Locate the cell with the specified text and output its (X, Y) center coordinate. 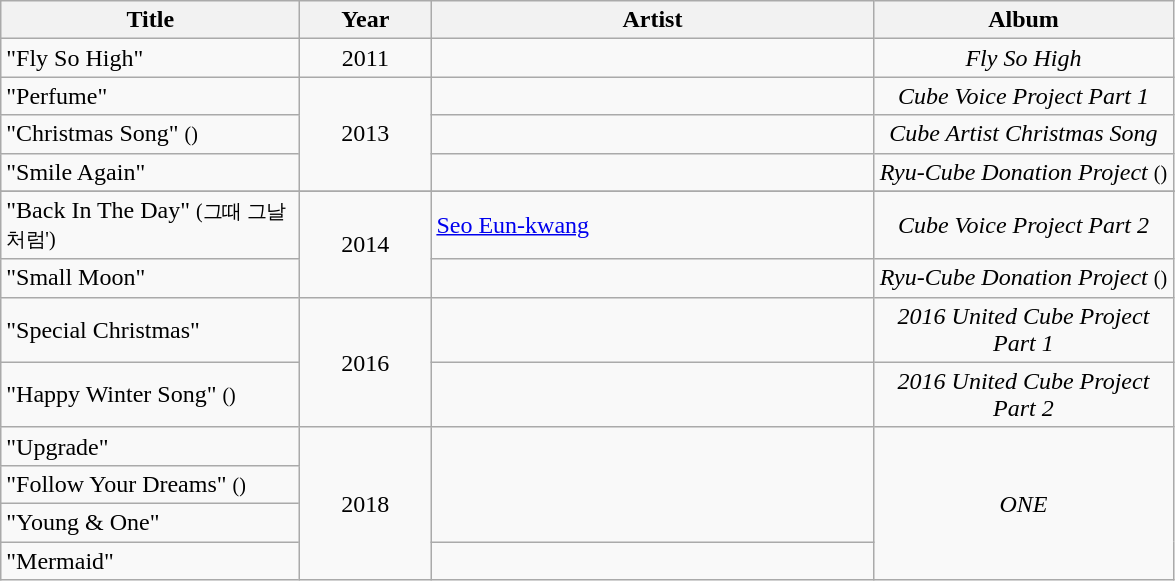
Cube Voice Project Part 2 (1024, 225)
ONE (1024, 503)
"Happy Winter Song" () (150, 394)
2014 (366, 244)
Cube Voice Project Part 1 (1024, 96)
2016 (366, 362)
"Upgrade" (150, 446)
2016 United Cube Project Part 1 (1024, 330)
"Back In The Day" (그때 그날처럼') (150, 225)
"Small Moon" (150, 278)
"Christmas Song" () (150, 134)
"Smile Again" (150, 172)
"Perfume" (150, 96)
2018 (366, 503)
Year (366, 20)
2013 (366, 134)
"Fly So High" (150, 58)
Title (150, 20)
2011 (366, 58)
Fly So High (1024, 58)
Seo Eun-kwang (652, 225)
"Young & One" (150, 522)
Album (1024, 20)
Artist (652, 20)
"Follow Your Dreams" () (150, 484)
"Special Christmas" (150, 330)
2016 United Cube Project Part 2 (1024, 394)
Cube Artist Christmas Song (1024, 134)
"Mermaid" (150, 561)
